Provide the [x, y] coordinate of the cell's center where the given text is located.  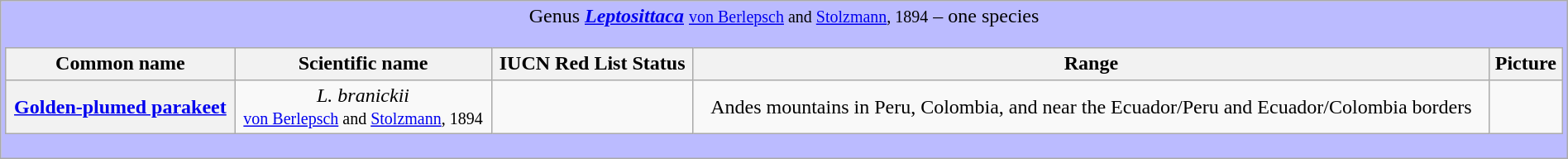
IUCN Red List Status [592, 64]
Andes mountains in Peru, Colombia, and near the Ecuador/Peru and Ecuador/Colombia borders [1092, 106]
Golden-plumed parakeet [121, 106]
Scientific name [363, 64]
Common name [121, 64]
Range [1092, 64]
Picture [1526, 64]
L. branickii von Berlepsch and Stolzmann, 1894 [363, 106]
